Detect which cell encompasses the target text, then output its [x, y] center coordinate. 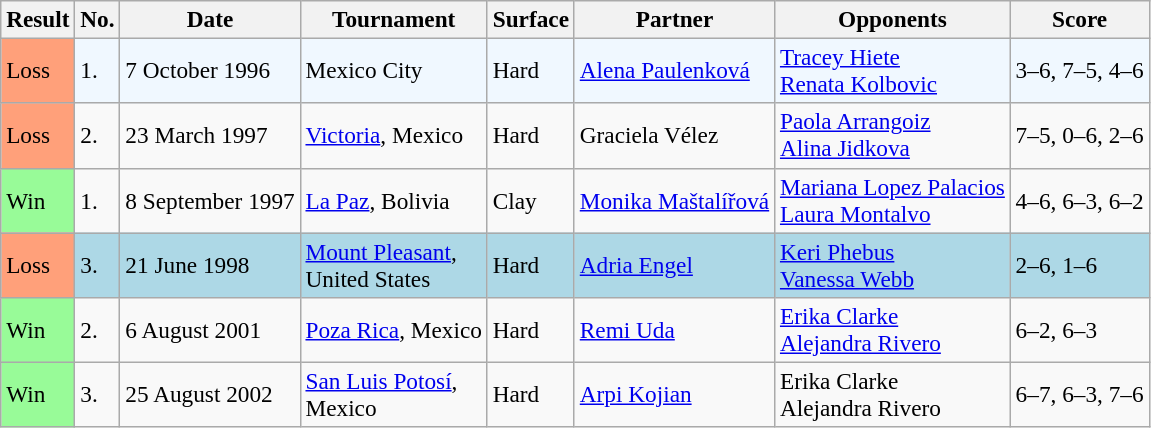
6–7, 6–3, 7–6 [1080, 394]
Alena Paulenková [674, 70]
Arpi Kojian [674, 394]
Tracey Hiete Renata Kolbovic [893, 70]
Victoria, Mexico [394, 136]
Graciela Vélez [674, 136]
21 June 1998 [210, 264]
San Luis Potosí, Mexico [394, 394]
Keri Phebus Vanessa Webb [893, 264]
Clay [530, 200]
Mexico City [394, 70]
Mount Pleasant, United States [394, 264]
Paola Arrangoiz Alina Jidkova [893, 136]
Surface [530, 19]
7 October 1996 [210, 70]
Adria Engel [674, 264]
Partner [674, 19]
3–6, 7–5, 4–6 [1080, 70]
23 March 1997 [210, 136]
25 August 2002 [210, 394]
No. [98, 19]
Poza Rica, Mexico [394, 330]
2–6, 1–6 [1080, 264]
Result [38, 19]
4–6, 6–3, 6–2 [1080, 200]
Monika Maštalířová [674, 200]
6 August 2001 [210, 330]
Date [210, 19]
8 September 1997 [210, 200]
La Paz, Bolivia [394, 200]
7–5, 0–6, 2–6 [1080, 136]
6–2, 6–3 [1080, 330]
Remi Uda [674, 330]
Opponents [893, 19]
Mariana Lopez Palacios Laura Montalvo [893, 200]
Tournament [394, 19]
Score [1080, 19]
